From the cell containing the given text, extract its center point as (x, y) coordinate. 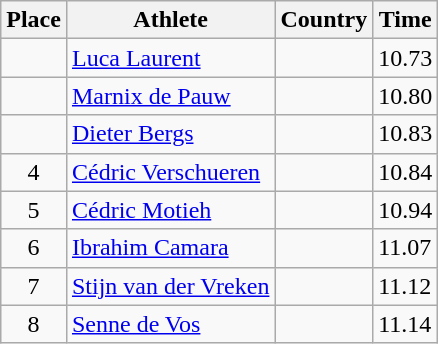
Ibrahim Camara (170, 248)
8 (34, 324)
11.12 (406, 286)
Marnix de Pauw (170, 96)
10.83 (406, 134)
Cédric Verschueren (170, 172)
Luca Laurent (170, 58)
Place (34, 20)
Stijn van der Vreken (170, 286)
7 (34, 286)
5 (34, 210)
6 (34, 248)
Cédric Motieh (170, 210)
4 (34, 172)
11.07 (406, 248)
11.14 (406, 324)
Senne de Vos (170, 324)
10.84 (406, 172)
Time (406, 20)
10.73 (406, 58)
10.80 (406, 96)
10.94 (406, 210)
Country (324, 20)
Athlete (170, 20)
Dieter Bergs (170, 134)
